For the text-containing cell, return its midpoint in [X, Y] coordinate format. 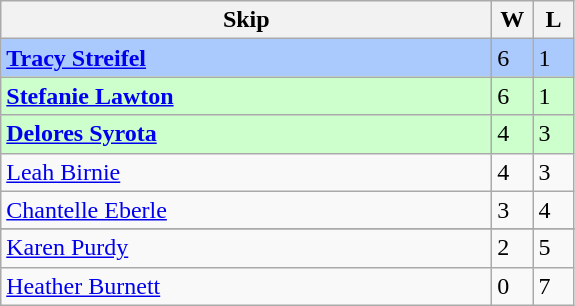
5 [554, 248]
Leah Birnie [246, 172]
7 [554, 286]
0 [512, 286]
L [554, 20]
Stefanie Lawton [246, 96]
Karen Purdy [246, 248]
2 [512, 248]
Tracy Streifel [246, 58]
Delores Syrota [246, 134]
Heather Burnett [246, 286]
Skip [246, 20]
W [512, 20]
Chantelle Eberle [246, 210]
